Search for the cell housing the specified text and yield its [x, y] center coordinate. 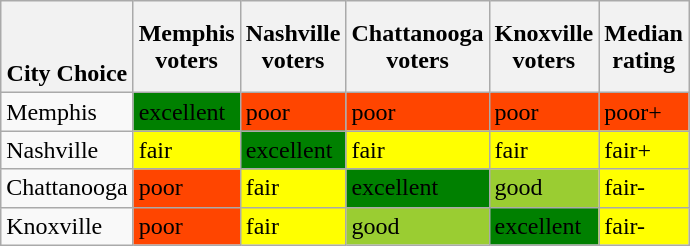
poor+ [644, 112]
Memphis [67, 112]
Knoxvillevoters [544, 47]
Memphisvoters [186, 47]
Chattanooga [67, 188]
Nashvillevoters [293, 47]
Nashville [67, 150]
Medianrating [644, 47]
City Choice [67, 47]
Knoxville [67, 226]
fair+ [644, 150]
Chattanoogavoters [418, 47]
